Output the [x, y] coordinate of the center of the cell containing the given text.  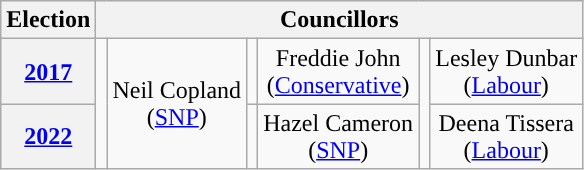
2022 [48, 136]
Lesley Dunbar(Labour) [506, 72]
Councillors [340, 20]
Hazel Cameron(SNP) [338, 136]
2017 [48, 72]
Freddie John(Conservative) [338, 72]
Neil Copland(SNP) [177, 104]
Deena Tissera(Labour) [506, 136]
Election [48, 20]
